Identify which cell holds the provided text, then report its (X, Y) central coordinate. 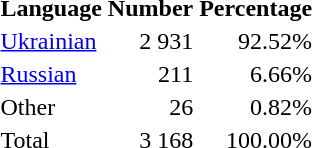
2 931 (150, 41)
26 (150, 107)
211 (150, 74)
